Provide the [X, Y] coordinate of the cell's center where the given text is located.  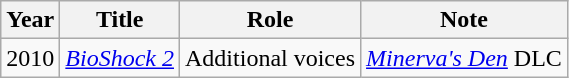
Year [30, 20]
Role [270, 20]
Minerva's Den DLC [464, 58]
Additional voices [270, 58]
Title [120, 20]
Note [464, 20]
2010 [30, 58]
BioShock 2 [120, 58]
